Pinpoint the cell where the given text exists, returning its (x, y) midpoint coordinate. 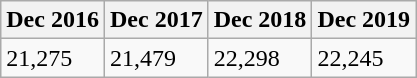
22,298 (260, 58)
Dec 2018 (260, 20)
Dec 2016 (53, 20)
Dec 2017 (156, 20)
Dec 2019 (364, 20)
21,479 (156, 58)
21,275 (53, 58)
22,245 (364, 58)
